Output the [x, y] coordinate of the center of the cell containing the given text.  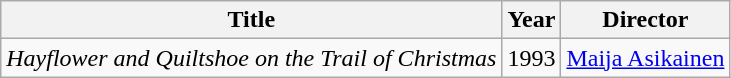
Maija Asikainen [646, 58]
Director [646, 20]
1993 [532, 58]
Title [252, 20]
Hayflower and Quiltshoe on the Trail of Christmas [252, 58]
Year [532, 20]
